Return (x, y) of the center of cell containing provided text 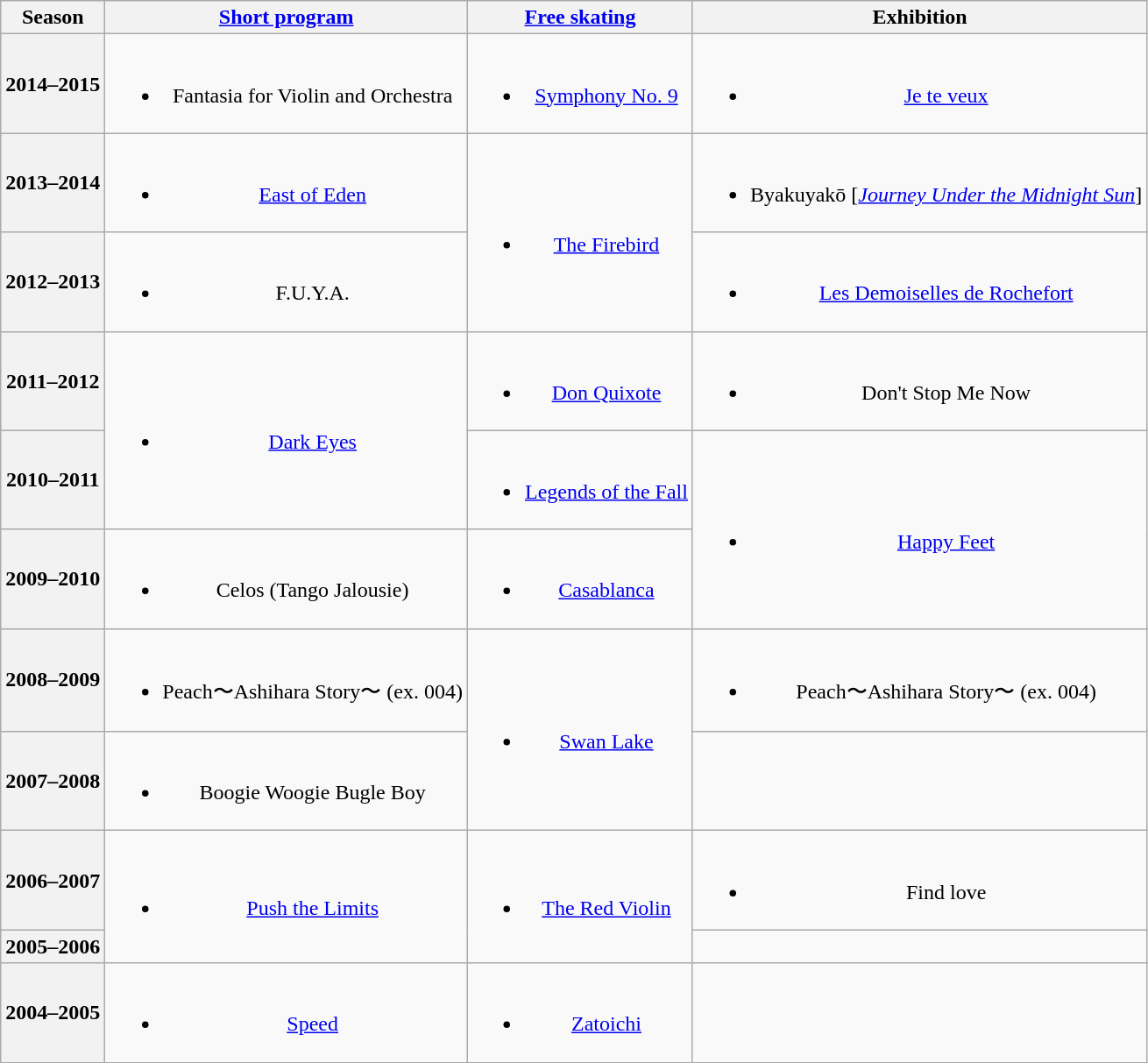
Legends of the Fall (580, 480)
2010–2011 (53, 480)
Zatoichi (580, 1013)
2014–2015 (53, 84)
Push the Limits (287, 897)
Swan Lake (580, 729)
Casablanca (580, 578)
2012–2013 (53, 282)
Dark Eyes (287, 430)
The Red Violin (580, 897)
2005–2006 (53, 946)
Short program (287, 18)
East of Eden (287, 182)
2004–2005 (53, 1013)
Symphony No. 9 (580, 84)
Je te veux (919, 84)
2007–2008 (53, 782)
2013–2014 (53, 182)
Byakuyakō [Journey Under the Midnight Sun] (919, 182)
Celos (Tango Jalousie) (287, 578)
Speed (287, 1013)
F.U.Y.A. (287, 282)
2011–2012 (53, 380)
Season (53, 18)
Don Quixote (580, 380)
2009–2010 (53, 578)
Don't Stop Me Now (919, 380)
Free skating (580, 18)
Happy Feet (919, 529)
2006–2007 (53, 880)
The Firebird (580, 232)
Boogie Woogie Bugle Boy (287, 782)
Find love (919, 880)
Fantasia for Violin and Orchestra (287, 84)
Les Demoiselles de Rochefort (919, 282)
2008–2009 (53, 680)
Exhibition (919, 18)
